Identify which cell holds the provided text, then report its (X, Y) central coordinate. 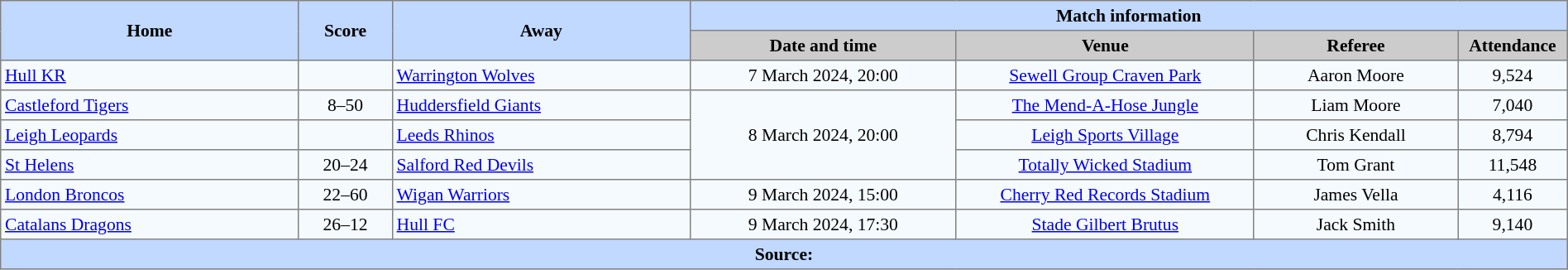
8 March 2024, 20:00 (823, 135)
The Mend-A-Hose Jungle (1105, 105)
Hull KR (150, 75)
Totally Wicked Stadium (1105, 165)
9,140 (1513, 224)
Attendance (1513, 46)
7 March 2024, 20:00 (823, 75)
9 March 2024, 15:00 (823, 195)
Stade Gilbert Brutus (1105, 224)
Castleford Tigers (150, 105)
Leeds Rhinos (541, 135)
Chris Kendall (1355, 135)
Salford Red Devils (541, 165)
9 March 2024, 17:30 (823, 224)
Date and time (823, 46)
8–50 (346, 105)
Sewell Group Craven Park (1105, 75)
4,116 (1513, 195)
James Vella (1355, 195)
9,524 (1513, 75)
26–12 (346, 224)
Liam Moore (1355, 105)
Wigan Warriors (541, 195)
8,794 (1513, 135)
20–24 (346, 165)
Match information (1128, 16)
Warrington Wolves (541, 75)
22–60 (346, 195)
Home (150, 31)
Referee (1355, 46)
11,548 (1513, 165)
London Broncos (150, 195)
Leigh Sports Village (1105, 135)
Cherry Red Records Stadium (1105, 195)
Aaron Moore (1355, 75)
St Helens (150, 165)
7,040 (1513, 105)
Score (346, 31)
Source: (784, 254)
Leigh Leopards (150, 135)
Hull FC (541, 224)
Away (541, 31)
Venue (1105, 46)
Tom Grant (1355, 165)
Catalans Dragons (150, 224)
Huddersfield Giants (541, 105)
Jack Smith (1355, 224)
